Provide the (X, Y) coordinate of the cell's center where the given text is located.  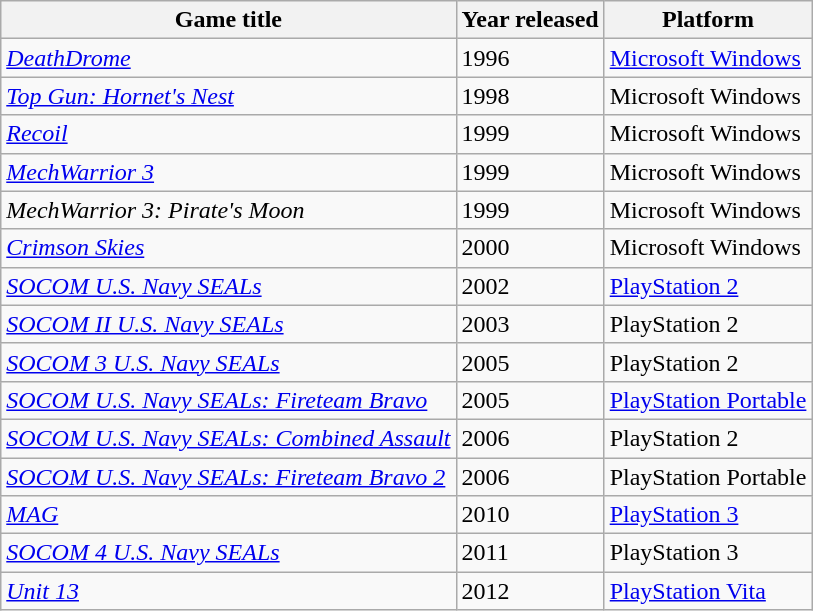
PlayStation Vita (708, 591)
DeathDrome (228, 58)
Recoil (228, 134)
Crimson Skies (228, 248)
Platform (708, 20)
Game title (228, 20)
2010 (530, 515)
SOCOM U.S. Navy SEALs: Fireteam Bravo (228, 400)
1998 (530, 96)
MechWarrior 3: Pirate's Moon (228, 210)
Year released (530, 20)
MechWarrior 3 (228, 172)
SOCOM U.S. Navy SEALs: Fireteam Bravo 2 (228, 477)
MAG (228, 515)
SOCOM U.S. Navy SEALs (228, 286)
SOCOM 4 U.S. Navy SEALs (228, 553)
2012 (530, 591)
SOCOM II U.S. Navy SEALs (228, 324)
Unit 13 (228, 591)
2002 (530, 286)
SOCOM U.S. Navy SEALs: Combined Assault (228, 438)
2011 (530, 553)
2000 (530, 248)
SOCOM 3 U.S. Navy SEALs (228, 362)
2003 (530, 324)
1996 (530, 58)
Top Gun: Hornet's Nest (228, 96)
